Provide the [x, y] coordinate of the cell's center where the given text is located.  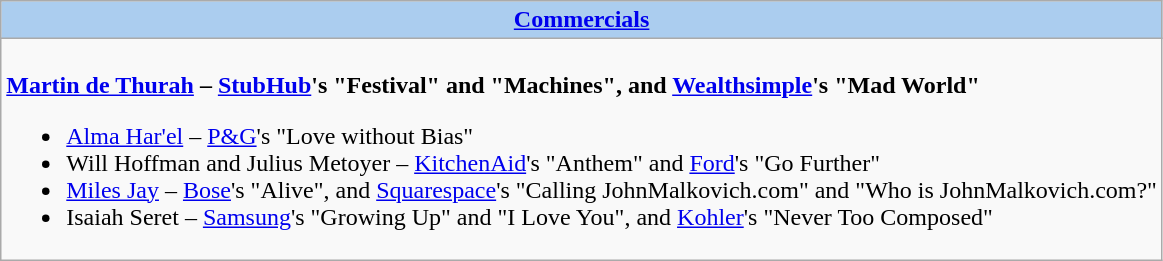
Commercials [582, 20]
